Capture the cell that displays the provided text and extract its (X, Y) central coordinate. 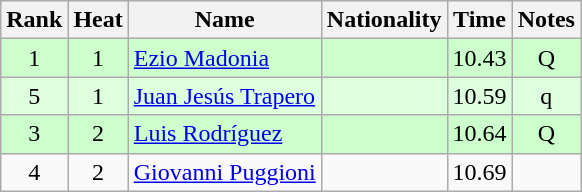
10.69 (480, 172)
10.64 (480, 134)
Luis Rodríguez (224, 134)
5 (34, 96)
Time (480, 20)
4 (34, 172)
Notes (546, 20)
Ezio Madonia (224, 58)
Rank (34, 20)
Heat (98, 20)
10.59 (480, 96)
Juan Jesús Trapero (224, 96)
Name (224, 20)
Giovanni Puggioni (224, 172)
Nationality (384, 20)
3 (34, 134)
q (546, 96)
10.43 (480, 58)
